Scan for the cell matching the given text and deliver its (x, y) coordinate at center. 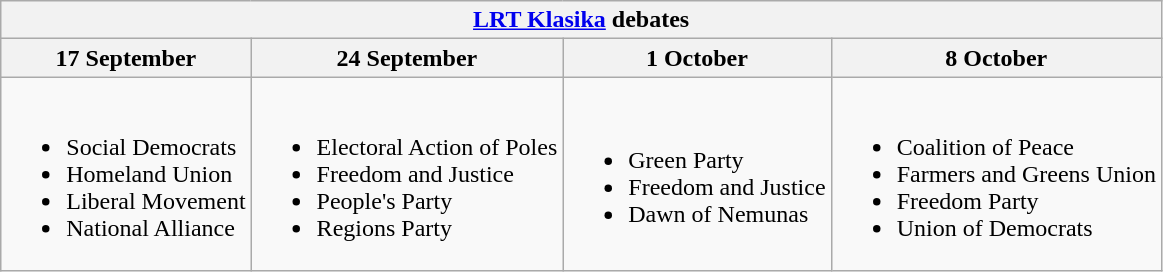
Social DemocratsHomeland UnionLiberal MovementNational Alliance (126, 174)
Green PartyFreedom and JusticeDawn of Nemunas (697, 174)
Electoral Action of PolesFreedom and JusticePeople's PartyRegions Party (407, 174)
17 September (126, 58)
Coalition of PeaceFarmers and Greens UnionFreedom PartyUnion of Democrats (996, 174)
1 October (697, 58)
24 September (407, 58)
LRT Klasika debates (582, 20)
8 October (996, 58)
